Extract the (X, Y) coordinate from the center of the cell holding the provided text.  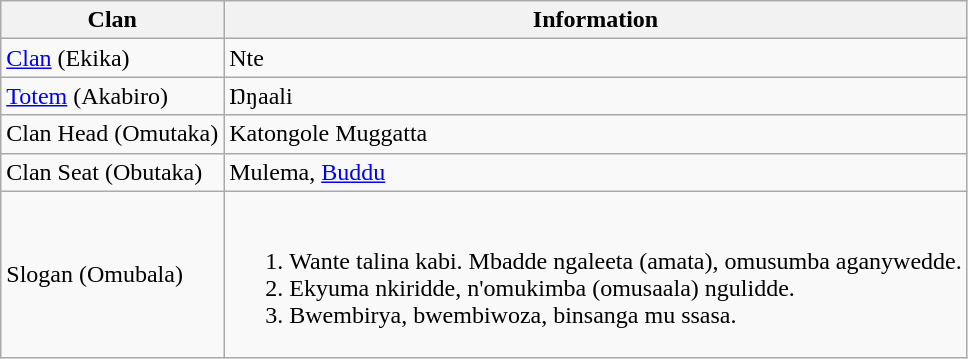
Nte (596, 58)
Totem (Akabiro) (112, 96)
Clan Head (Omutaka) (112, 134)
Clan (112, 20)
Clan Seat (Obutaka) (112, 172)
Ŋŋaali (596, 96)
Clan (Ekika) (112, 58)
Katongole Muggatta (596, 134)
Information (596, 20)
Slogan (Omubala) (112, 274)
Mulema, Buddu (596, 172)
